Scan for the cell matching the given text and deliver its (x, y) coordinate at center. 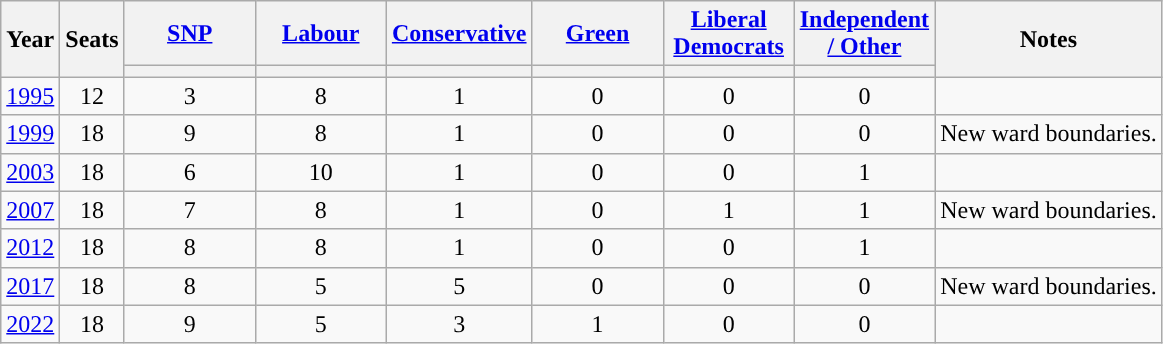
1995 (30, 96)
Conservative (459, 34)
Seats (92, 39)
10 (320, 172)
Notes (1049, 39)
1999 (30, 134)
2003 (30, 172)
6 (190, 172)
2012 (30, 248)
2007 (30, 210)
12 (92, 96)
Year (30, 39)
SNP (190, 34)
Independent / Other (864, 34)
Green (598, 34)
2017 (30, 286)
Liberal Democrats (728, 34)
Labour (320, 34)
2022 (30, 324)
7 (190, 210)
